Provide the [x, y] coordinate of the cell's center where the given text is located.  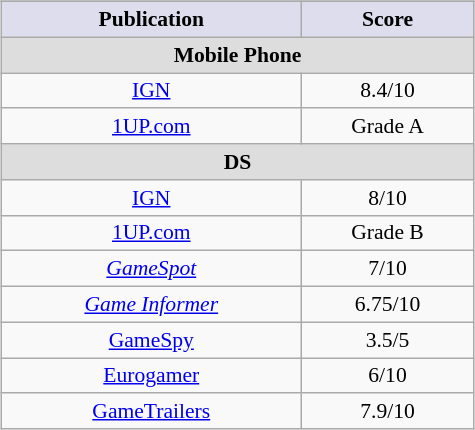
Mobile Phone [237, 55]
GameTrailers [151, 411]
GameSpot [151, 269]
Game Informer [151, 304]
6/10 [387, 376]
7.9/10 [387, 411]
8/10 [387, 197]
Grade B [387, 233]
6.75/10 [387, 304]
Score [387, 19]
3.5/5 [387, 340]
Grade A [387, 126]
DS [237, 162]
Eurogamer [151, 376]
7/10 [387, 269]
Publication [151, 19]
GameSpy [151, 340]
8.4/10 [387, 90]
